From the cell containing the given text, extract its center point as [X, Y] coordinate. 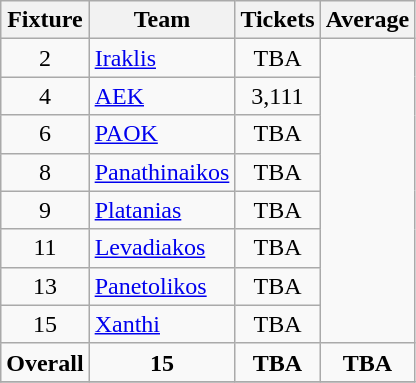
Panetolikos [162, 286]
Tickets [278, 20]
3,111 [278, 96]
Platanias [162, 210]
6 [45, 134]
Average [368, 20]
Team [162, 20]
Panathinaikos [162, 172]
Overall [45, 362]
11 [45, 248]
4 [45, 96]
Iraklis [162, 58]
Xanthi [162, 324]
Fixture [45, 20]
2 [45, 58]
AEK [162, 96]
13 [45, 286]
8 [45, 172]
Levadiakos [162, 248]
PAOK [162, 134]
9 [45, 210]
